Pinpoint the cell where the given text exists, returning its (x, y) midpoint coordinate. 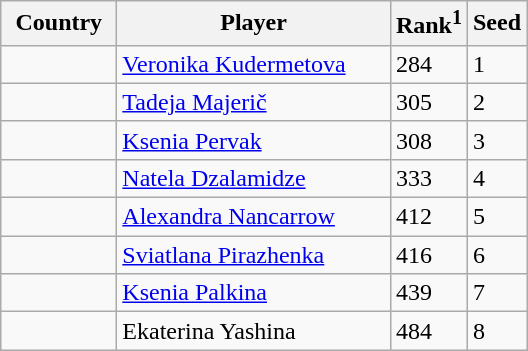
Veronika Kudermetova (254, 64)
333 (428, 178)
Player (254, 24)
4 (496, 178)
6 (496, 255)
Sviatlana Pirazhenka (254, 255)
3 (496, 140)
439 (428, 293)
2 (496, 102)
7 (496, 293)
1 (496, 64)
Ksenia Pervak (254, 140)
284 (428, 64)
8 (496, 331)
Tadeja Majerič (254, 102)
416 (428, 255)
Rank1 (428, 24)
305 (428, 102)
Natela Dzalamidze (254, 178)
308 (428, 140)
Country (59, 24)
Seed (496, 24)
Ekaterina Yashina (254, 331)
Alexandra Nancarrow (254, 217)
5 (496, 217)
Ksenia Palkina (254, 293)
412 (428, 217)
484 (428, 331)
